Extract the (X, Y) coordinate from the center of the cell holding the provided text.  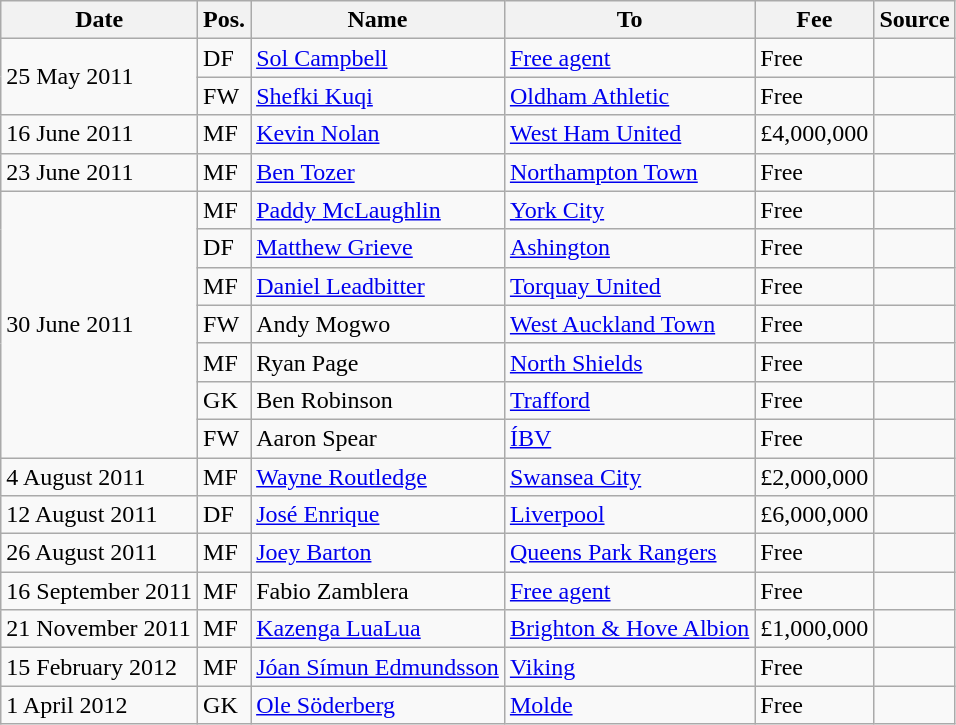
Ashington (629, 248)
Pos. (224, 20)
25 May 2011 (100, 77)
Shefki Kuqi (378, 96)
Date (100, 20)
26 August 2011 (100, 553)
Aaron Spear (378, 438)
Daniel Leadbitter (378, 286)
Trafford (629, 400)
16 June 2011 (100, 134)
£2,000,000 (814, 477)
José Enrique (378, 515)
Wayne Routledge (378, 477)
Sol Campbell (378, 58)
Name (378, 20)
Ben Robinson (378, 400)
Northampton Town (629, 172)
Fee (814, 20)
21 November 2011 (100, 629)
Kevin Nolan (378, 134)
£6,000,000 (814, 515)
To (629, 20)
Fabio Zamblera (378, 591)
30 June 2011 (100, 324)
Viking (629, 667)
West Ham United (629, 134)
£4,000,000 (814, 134)
Queens Park Rangers (629, 553)
Torquay United (629, 286)
4 August 2011 (100, 477)
23 June 2011 (100, 172)
16 September 2011 (100, 591)
York City (629, 210)
Oldham Athletic (629, 96)
ÍBV (629, 438)
Liverpool (629, 515)
Molde (629, 705)
Ben Tozer (378, 172)
Ryan Page (378, 362)
Ole Söderberg (378, 705)
Andy Mogwo (378, 324)
1 April 2012 (100, 705)
12 August 2011 (100, 515)
Jóan Símun Edmundsson (378, 667)
£1,000,000 (814, 629)
Swansea City (629, 477)
15 February 2012 (100, 667)
West Auckland Town (629, 324)
Brighton & Hove Albion (629, 629)
Joey Barton (378, 553)
Paddy McLaughlin (378, 210)
North Shields (629, 362)
Matthew Grieve (378, 248)
Kazenga LuaLua (378, 629)
Source (914, 20)
